Search for the cell housing the specified text and yield its [X, Y] center coordinate. 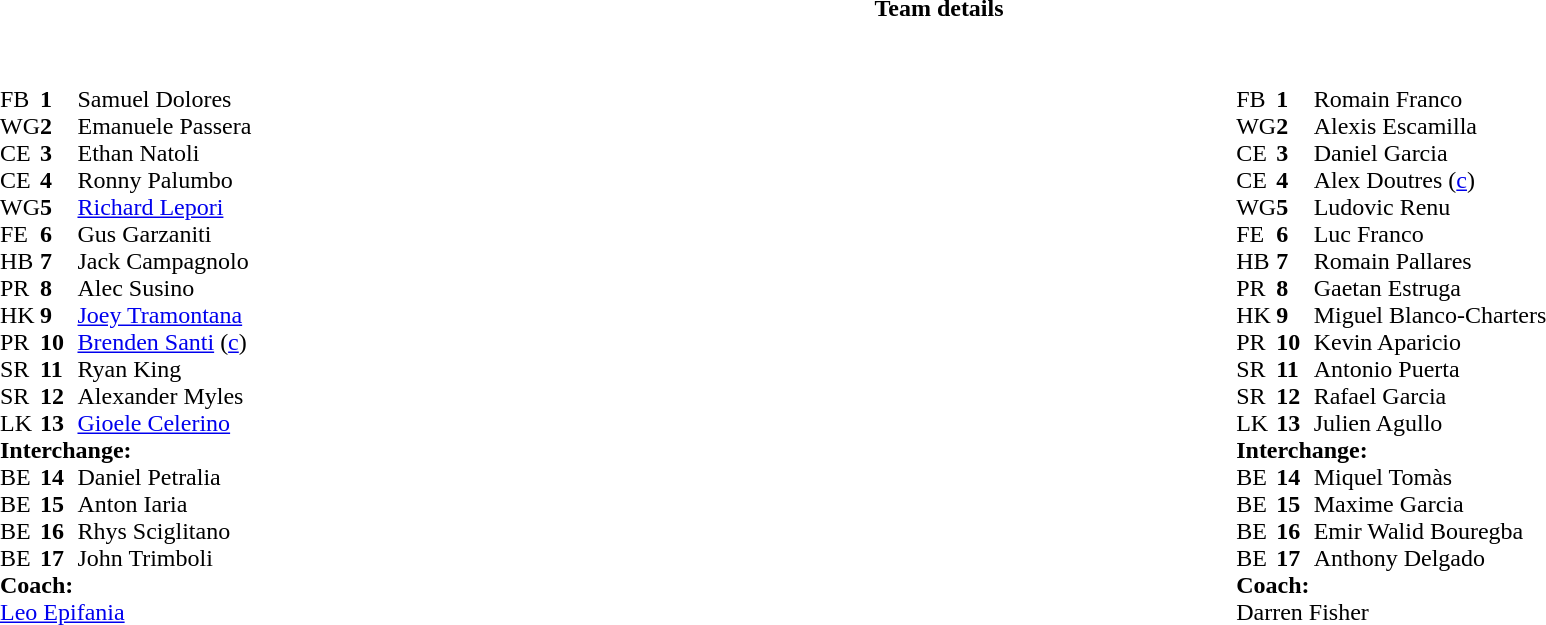
Emanuele Passera [164, 126]
Ronny Palumbo [164, 180]
Gioele Celerino [164, 424]
Gus Garzaniti [164, 234]
Jack Campagnolo [164, 262]
Richard Lepori [164, 208]
Ethan Natoli [164, 154]
Ryan King [164, 370]
Samuel Dolores [164, 100]
Alec Susino [164, 288]
Rhys Sciglitano [164, 532]
Brenden Santi (c) [164, 342]
Alexander Myles [164, 396]
Daniel Petralia [164, 478]
Anton Iaria [164, 504]
John Trimboli [164, 558]
Joey Tramontana [164, 316]
